Return [x, y] of the center of cell containing provided text 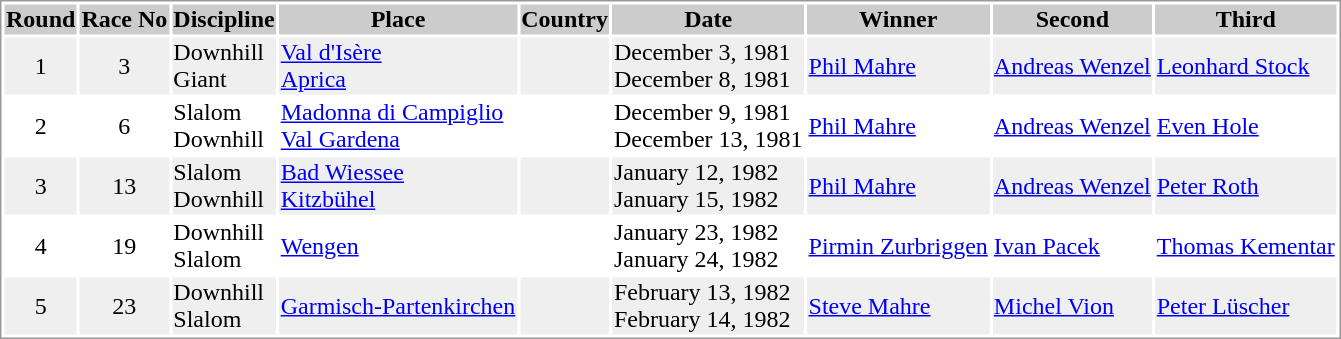
December 9, 1981December 13, 1981 [708, 126]
Round [40, 19]
Date [708, 19]
Bad WiesseeKitzbühel [398, 186]
23 [124, 306]
January 12, 1982January 15, 1982 [708, 186]
Thomas Kementar [1246, 246]
Discipline [224, 19]
Third [1246, 19]
DownhillGiant [224, 66]
5 [40, 306]
January 23, 1982January 24, 1982 [708, 246]
Michel Vion [1072, 306]
Pirmin Zurbriggen [898, 246]
Country [565, 19]
Peter Lüscher [1246, 306]
December 3, 1981December 8, 1981 [708, 66]
Leonhard Stock [1246, 66]
6 [124, 126]
Winner [898, 19]
Race No [124, 19]
Even Hole [1246, 126]
Madonna di CampiglioVal Gardena [398, 126]
Wengen [398, 246]
1 [40, 66]
Garmisch-Partenkirchen [398, 306]
Peter Roth [1246, 186]
Second [1072, 19]
2 [40, 126]
4 [40, 246]
Ivan Pacek [1072, 246]
19 [124, 246]
Place [398, 19]
February 13, 1982February 14, 1982 [708, 306]
13 [124, 186]
Steve Mahre [898, 306]
Val d'IsèreAprica [398, 66]
